For the text-containing cell, return its midpoint in [x, y] coordinate format. 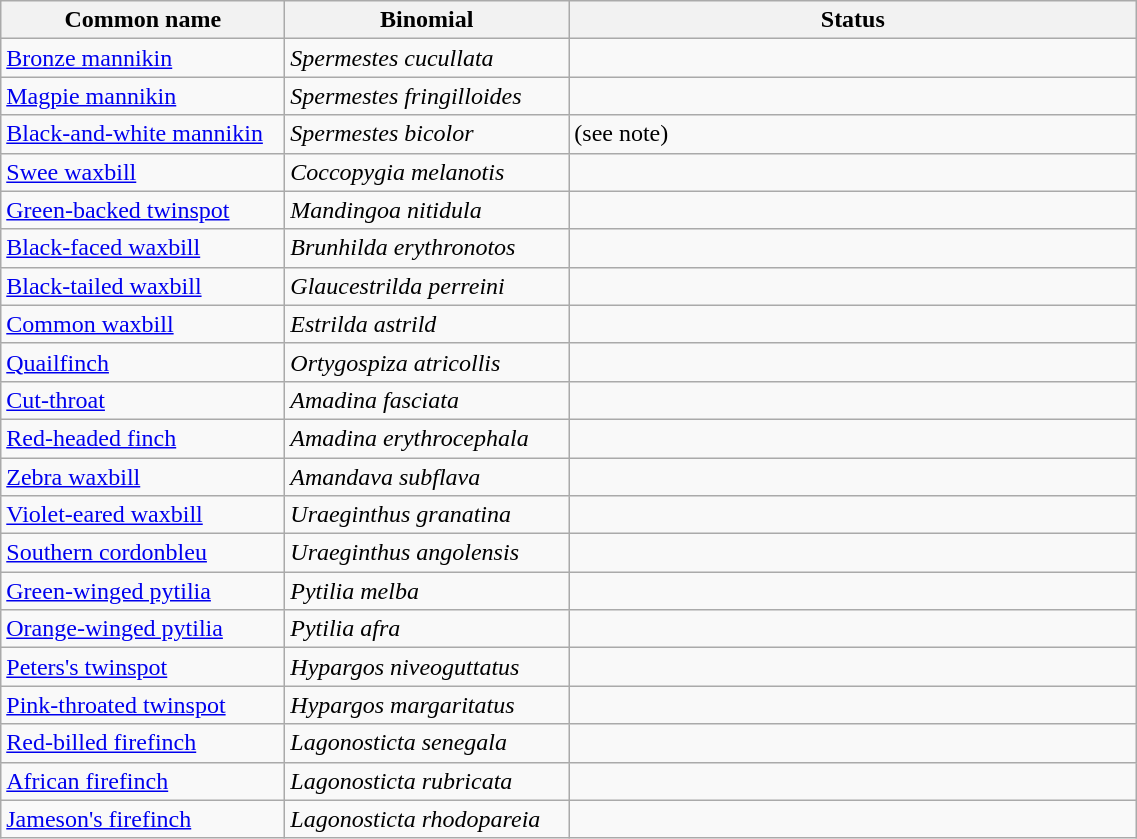
Zebra waxbill [143, 477]
Amadina fasciata [427, 400]
Mandingoa nitidula [427, 210]
Red-headed finch [143, 438]
Pink-throated twinspot [143, 705]
Pytilia afra [427, 629]
Magpie mannikin [143, 96]
Binomial [427, 20]
Uraeginthus granatina [427, 515]
Amadina erythrocephala [427, 438]
Peters's twinspot [143, 667]
Lagonosticta senegala [427, 743]
Coccopygia melanotis [427, 172]
Spermestes bicolor [427, 134]
Violet-eared waxbill [143, 515]
Lagonosticta rubricata [427, 781]
Hypargos niveoguttatus [427, 667]
Red-billed firefinch [143, 743]
(see note) [853, 134]
Hypargos margaritatus [427, 705]
Uraeginthus angolensis [427, 553]
Green-winged pytilia [143, 591]
Brunhilda erythronotos [427, 248]
Spermestes fringilloides [427, 96]
Glaucestrilda perreini [427, 286]
Common waxbill [143, 324]
Common name [143, 20]
Cut-throat [143, 400]
Black-and-white mannikin [143, 134]
Southern cordonbleu [143, 553]
Jameson's firefinch [143, 819]
Quailfinch [143, 362]
African firefinch [143, 781]
Orange-winged pytilia [143, 629]
Estrilda astrild [427, 324]
Bronze mannikin [143, 58]
Amandava subflava [427, 477]
Ortygospiza atricollis [427, 362]
Swee waxbill [143, 172]
Spermestes cucullata [427, 58]
Black-tailed waxbill [143, 286]
Black-faced waxbill [143, 248]
Status [853, 20]
Green-backed twinspot [143, 210]
Lagonosticta rhodopareia [427, 819]
Pytilia melba [427, 591]
